Scan for the cell matching the given text and deliver its [x, y] coordinate at center. 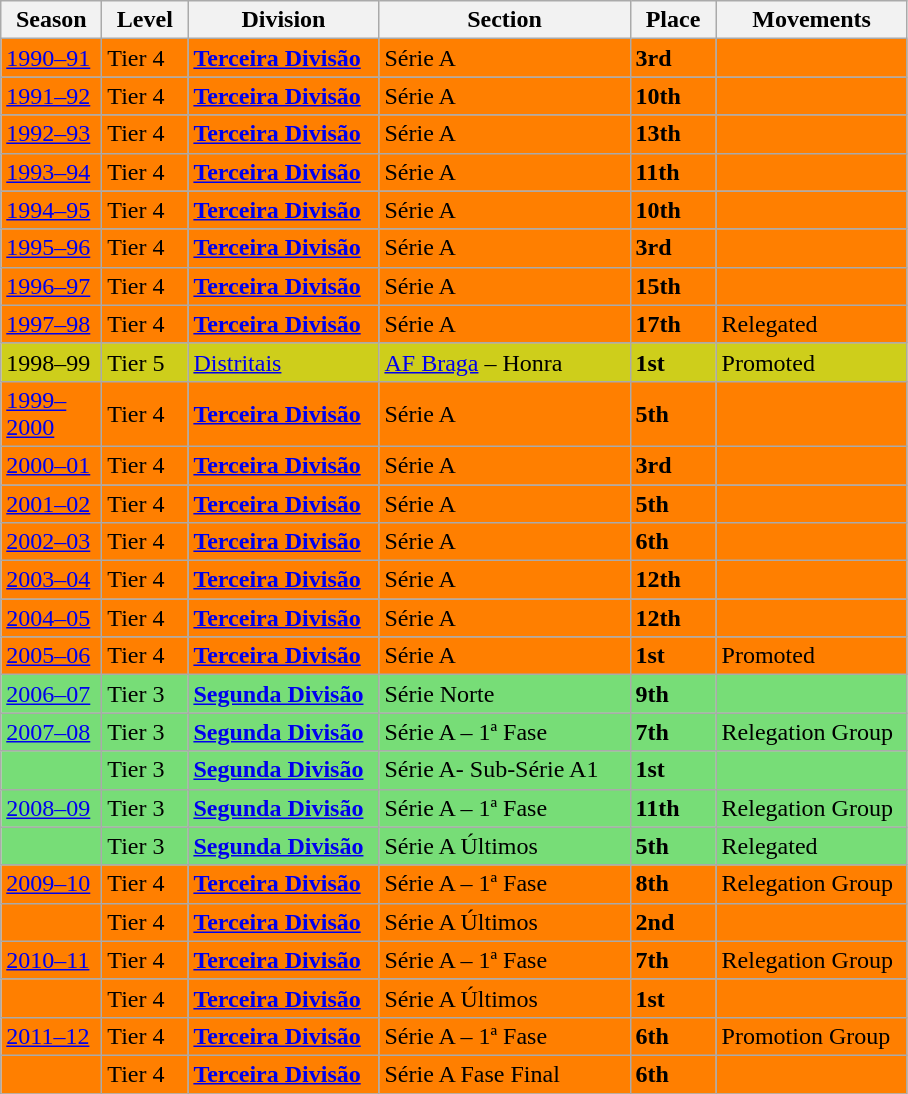
Série A- Sub-Série A1 [504, 770]
2001–02 [52, 503]
Level [145, 20]
Promotion Group [812, 1036]
Place [673, 20]
2005–06 [52, 656]
Tier 5 [145, 362]
AF Braga – Honra [504, 362]
2008–09 [52, 808]
1999–2000 [52, 414]
2003–04 [52, 580]
1996–97 [52, 286]
Série Norte [504, 694]
1992–93 [52, 134]
17th [673, 324]
1997–98 [52, 324]
2010–11 [52, 960]
Distritais [284, 362]
2009–10 [52, 884]
2011–12 [52, 1036]
2004–05 [52, 618]
Season [52, 20]
1993–94 [52, 172]
Série A Fase Final [504, 1074]
15th [673, 286]
2006–07 [52, 694]
1991–92 [52, 96]
13th [673, 134]
1995–96 [52, 248]
Movements [812, 20]
2007–08 [52, 732]
2nd [673, 922]
Section [504, 20]
2002–03 [52, 542]
9th [673, 694]
2000–01 [52, 465]
1994–95 [52, 210]
1990–91 [52, 58]
Division [284, 20]
1998–99 [52, 362]
8th [673, 884]
